Search for the cell housing the specified text and yield its (X, Y) center coordinate. 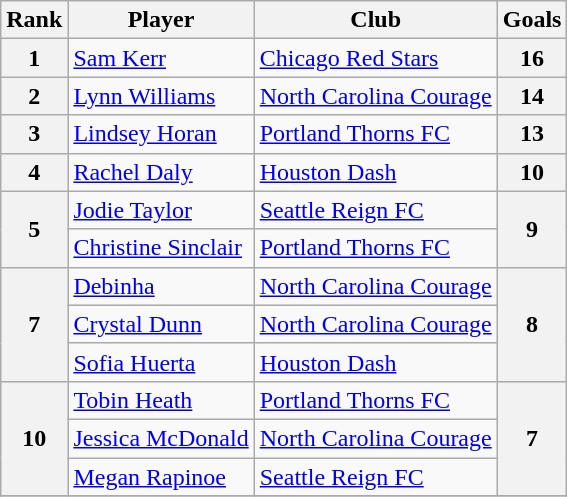
Goals (532, 20)
Lynn Williams (161, 96)
14 (532, 96)
Club (376, 20)
3 (34, 134)
Jessica McDonald (161, 438)
5 (34, 229)
Tobin Heath (161, 400)
Jodie Taylor (161, 210)
Sofia Huerta (161, 362)
2 (34, 96)
Debinha (161, 286)
Megan Rapinoe (161, 477)
16 (532, 58)
Lindsey Horan (161, 134)
4 (34, 172)
13 (532, 134)
Rank (34, 20)
Crystal Dunn (161, 324)
Rachel Daly (161, 172)
Sam Kerr (161, 58)
Christine Sinclair (161, 248)
1 (34, 58)
Chicago Red Stars (376, 58)
9 (532, 229)
8 (532, 324)
Player (161, 20)
